Identify which cell holds the provided text, then report its (X, Y) central coordinate. 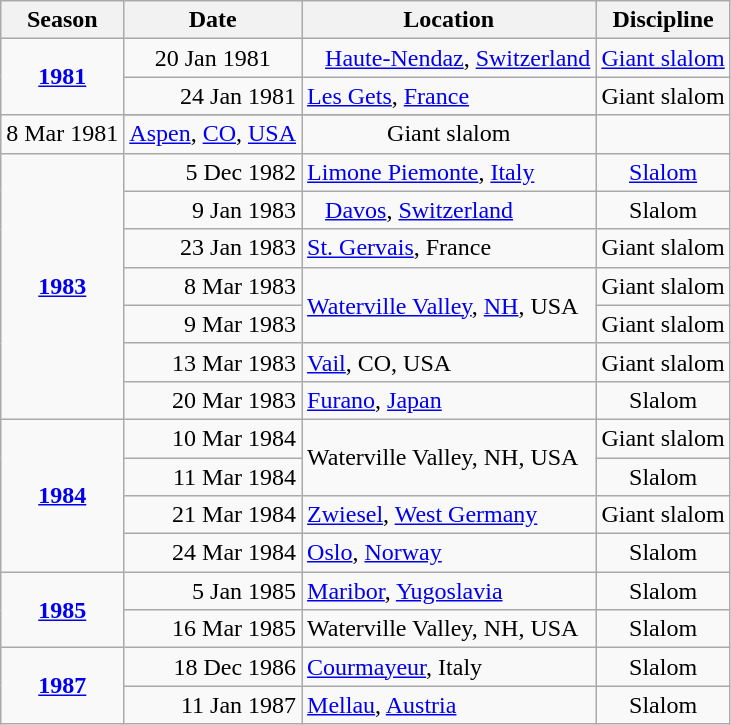
Courmayeur, Italy (449, 667)
16 Mar 1985 (213, 629)
23 Jan 1983 (213, 248)
Location (449, 20)
Discipline (663, 20)
1987 (62, 686)
5 Dec 1982 (213, 172)
9 Mar 1983 (213, 324)
Maribor, Yugoslavia (449, 591)
1985 (62, 610)
Furano, Japan (449, 400)
Season (62, 20)
5 Jan 1985 (213, 591)
1984 (62, 495)
Davos, Switzerland (449, 210)
18 Dec 1986 (213, 667)
1983 (62, 286)
Mellau, Austria (449, 705)
24 Mar 1984 (213, 553)
Vail, CO, USA (449, 362)
11 Jan 1987 (213, 705)
9 Jan 1983 (213, 210)
8 Mar 1981 (62, 134)
St. Gervais, France (449, 248)
24 Jan 1981 (213, 96)
Date (213, 20)
20 Jan 1981 (213, 58)
Les Gets, France (449, 96)
Zwiesel, West Germany (449, 515)
8 Mar 1983 (213, 286)
Oslo, Norway (449, 553)
10 Mar 1984 (213, 438)
13 Mar 1983 (213, 362)
21 Mar 1984 (213, 515)
1981 (62, 77)
Haute-Nendaz, Switzerland (449, 58)
Limone Piemonte, Italy (449, 172)
20 Mar 1983 (213, 400)
11 Mar 1984 (213, 477)
Aspen, CO, USA (213, 134)
